Extract the (x, y) coordinate from the center of the cell holding the provided text.  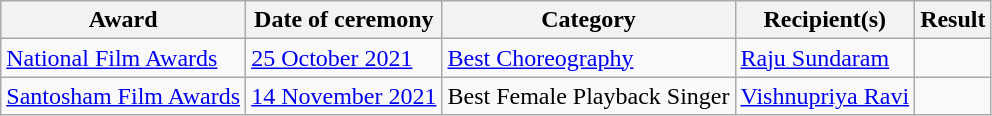
25 October 2021 (344, 58)
Best Female Playback Singer (588, 96)
14 November 2021 (344, 96)
Raju Sundaram (825, 58)
National Film Awards (124, 58)
Result (953, 20)
Category (588, 20)
Recipient(s) (825, 20)
Santosham Film Awards (124, 96)
Vishnupriya Ravi (825, 96)
Best Choreography (588, 58)
Award (124, 20)
Date of ceremony (344, 20)
